Return [x, y] of the center of cell containing provided text 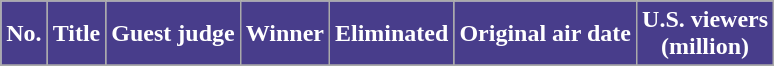
Guest judge [173, 34]
Title [76, 34]
No. [24, 34]
U.S. viewers(million) [706, 34]
Winner [284, 34]
Original air date [546, 34]
Eliminated [391, 34]
